Search for the cell housing the specified text and yield its (x, y) center coordinate. 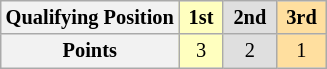
2 (250, 51)
3rd (301, 17)
1st (202, 17)
3 (202, 51)
Qualifying Position (90, 17)
Points (90, 51)
2nd (250, 17)
1 (301, 51)
